Capture the cell that displays the provided text and extract its [X, Y] central coordinate. 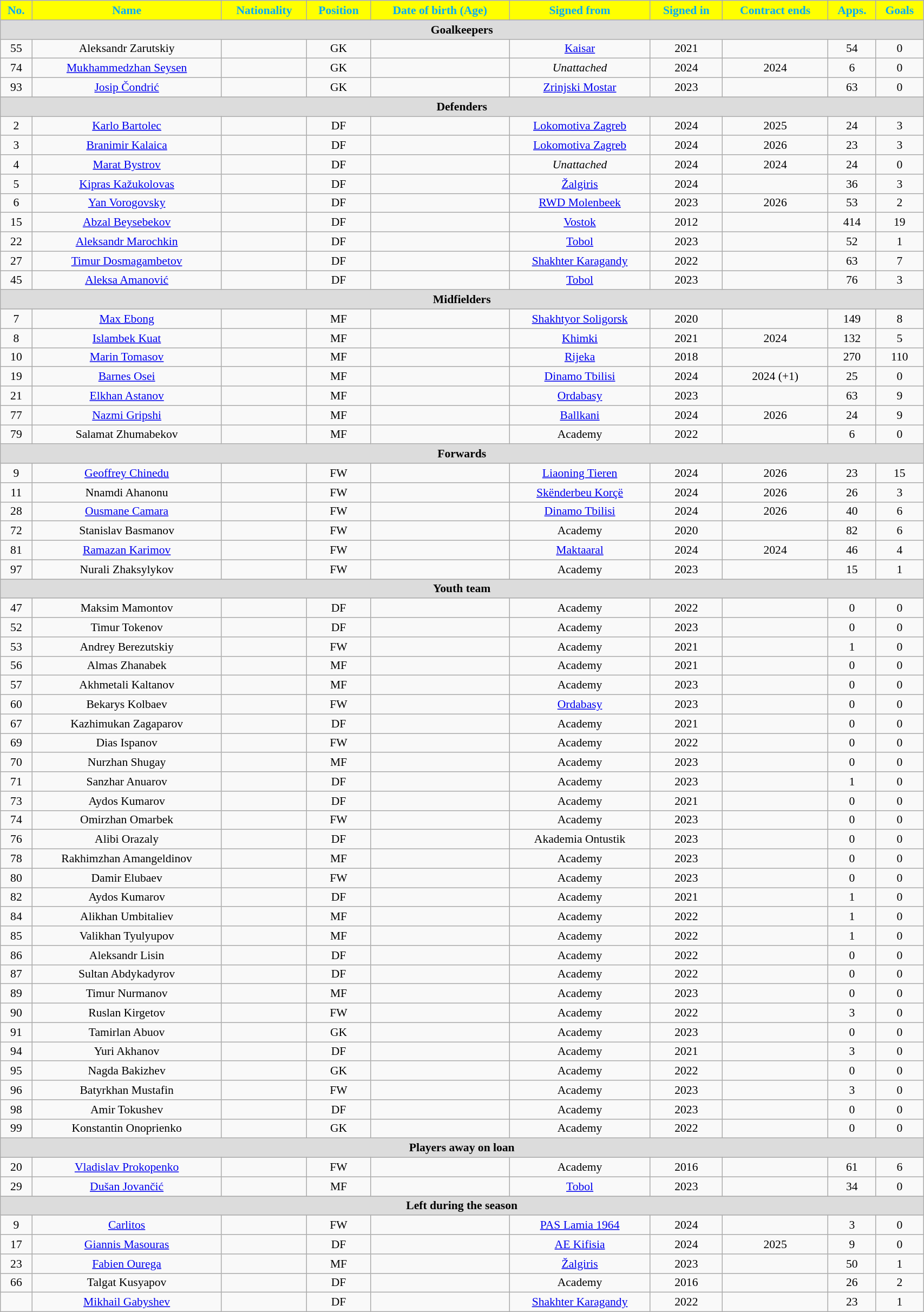
Signed from [580, 10]
80 [16, 878]
Aleksandr Marochkin [127, 242]
25 [852, 377]
Josip Čondrić [127, 88]
79 [16, 435]
Omirzhan Omarbek [127, 820]
Alikhan Umbitaliev [127, 917]
78 [16, 859]
Tamirlan Abuov [127, 1032]
85 [16, 936]
Youth team [462, 589]
Fabien Ourega [127, 1264]
Geoffrey Chinedu [127, 473]
Sultan Abdykadyrov [127, 974]
36 [852, 184]
95 [16, 1071]
Maksim Mamontov [127, 608]
47 [16, 608]
94 [16, 1052]
72 [16, 531]
Ramazan Karimov [127, 550]
Rakhimzhan Amangeldinov [127, 859]
Maktaaral [580, 550]
Talgat Kusyapov [127, 1283]
Barnes Osei [127, 377]
87 [16, 974]
50 [852, 1264]
Liaoning Tieren [580, 473]
61 [852, 1167]
Giannis Masouras [127, 1244]
Apps. [852, 10]
Left during the season [462, 1206]
Amir Tokushev [127, 1110]
Marin Tomasov [127, 357]
149 [852, 319]
69 [16, 743]
Forwards [462, 454]
Name [127, 10]
Nagda Bakizhev [127, 1071]
Almas Zhanabek [127, 666]
Nurzhan Shugay [127, 763]
Kazhimukan Zagaparov [127, 724]
10 [16, 357]
Vladislav Prokopenko [127, 1167]
34 [852, 1186]
132 [852, 338]
Players away on loan [462, 1148]
97 [16, 569]
Timur Dosmagambetov [127, 261]
93 [16, 88]
Ballkani [580, 415]
17 [16, 1244]
99 [16, 1129]
11 [16, 493]
2018 [686, 357]
PAS Lamia 1964 [580, 1225]
Nationality [264, 10]
2024 (+1) [775, 377]
Damir Elubaev [127, 878]
22 [16, 242]
Goalkeepers [462, 30]
Contract ends [775, 10]
Stanislav Basmanov [127, 531]
Shakhtyor Soligorsk [580, 319]
Islambek Kuat [127, 338]
AE Kifisia [580, 1244]
Position [339, 10]
66 [16, 1283]
71 [16, 782]
Akademia Ontustik [580, 839]
Midfielders [462, 300]
Rijeka [580, 357]
Andrey Berezutskiy [127, 647]
56 [16, 666]
Yuri Akhanov [127, 1052]
77 [16, 415]
27 [16, 261]
Defenders [462, 107]
89 [16, 994]
Timur Nurmanov [127, 994]
Marat Bystrov [127, 165]
60 [16, 705]
67 [16, 724]
45 [16, 280]
40 [852, 511]
Skënderbeu Korçë [580, 493]
Mikhail Gabyshev [127, 1302]
Sanzhar Anuarov [127, 782]
Nnamdi Ahanonu [127, 493]
Karlo Bartolec [127, 126]
Kipras Kažukolovas [127, 184]
Dias Ispanov [127, 743]
Akhmetali Kaltanov [127, 685]
Vostok [580, 222]
86 [16, 955]
Max Ebong [127, 319]
Alibi Orazaly [127, 839]
Ousmane Camara [127, 511]
81 [16, 550]
No. [16, 10]
Nurali Zhaksylykov [127, 569]
73 [16, 801]
Goals [900, 10]
84 [16, 917]
Aleksandr Lisin [127, 955]
Ruslan Kirgetov [127, 1013]
57 [16, 685]
28 [16, 511]
Aleksa Amanović [127, 280]
Bekarys Kolbaev [127, 705]
Nazmi Gripshi [127, 415]
91 [16, 1032]
Zrinjski Mostar [580, 88]
90 [16, 1013]
Carlitos [127, 1225]
55 [16, 49]
Dušan Jovančić [127, 1186]
46 [852, 550]
29 [16, 1186]
Yan Vorogovsky [127, 203]
54 [852, 49]
21 [16, 396]
Konstantin Onoprienko [127, 1129]
Batyrkhan Mustafin [127, 1090]
Signed in [686, 10]
Mukhammedzhan Seysen [127, 68]
Branimir Kalaica [127, 146]
110 [900, 357]
Valikhan Tyulyupov [127, 936]
Khimki [580, 338]
270 [852, 357]
98 [16, 1110]
Elkhan Astanov [127, 396]
Timur Tokenov [127, 627]
Abzal Beysebekov [127, 222]
2012 [686, 222]
Salamat Zhumabekov [127, 435]
Kaisar [580, 49]
96 [16, 1090]
Aleksandr Zarutskiy [127, 49]
RWD Molenbeek [580, 203]
Date of birth (Age) [440, 10]
20 [16, 1167]
70 [16, 763]
414 [852, 222]
